Pinpoint the cell where the given text exists, returning its [X, Y] midpoint coordinate. 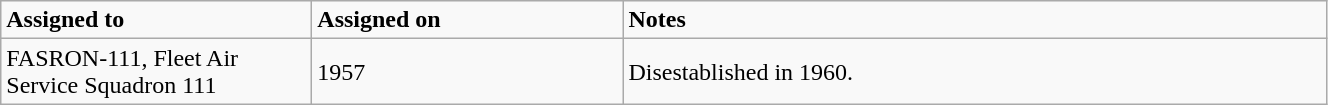
1957 [468, 72]
Assigned on [468, 20]
FASRON-111, Fleet Air Service Squadron 111 [156, 72]
Assigned to [156, 20]
Disestablished in 1960. [975, 72]
Notes [975, 20]
